From the cell containing the given text, extract its center point as (X, Y) coordinate. 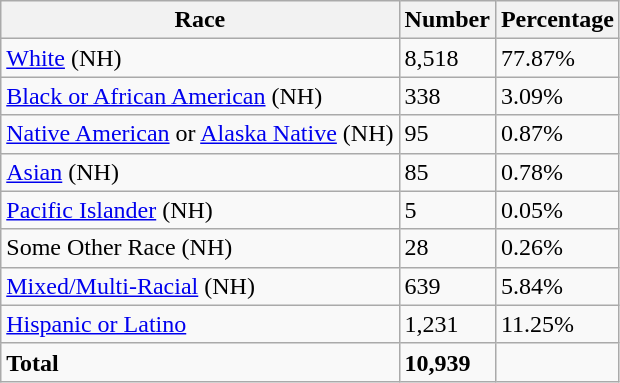
3.09% (557, 96)
8,518 (447, 58)
Number (447, 20)
1,231 (447, 324)
Hispanic or Latino (200, 324)
Race (200, 20)
Black or African American (NH) (200, 96)
0.78% (557, 172)
28 (447, 248)
0.87% (557, 134)
0.05% (557, 210)
Mixed/Multi-Racial (NH) (200, 286)
85 (447, 172)
77.87% (557, 58)
5 (447, 210)
639 (447, 286)
Asian (NH) (200, 172)
Pacific Islander (NH) (200, 210)
White (NH) (200, 58)
11.25% (557, 324)
10,939 (447, 362)
5.84% (557, 286)
338 (447, 96)
Some Other Race (NH) (200, 248)
Percentage (557, 20)
95 (447, 134)
Native American or Alaska Native (NH) (200, 134)
0.26% (557, 248)
Total (200, 362)
